Identify which cell holds the provided text, then report its (x, y) central coordinate. 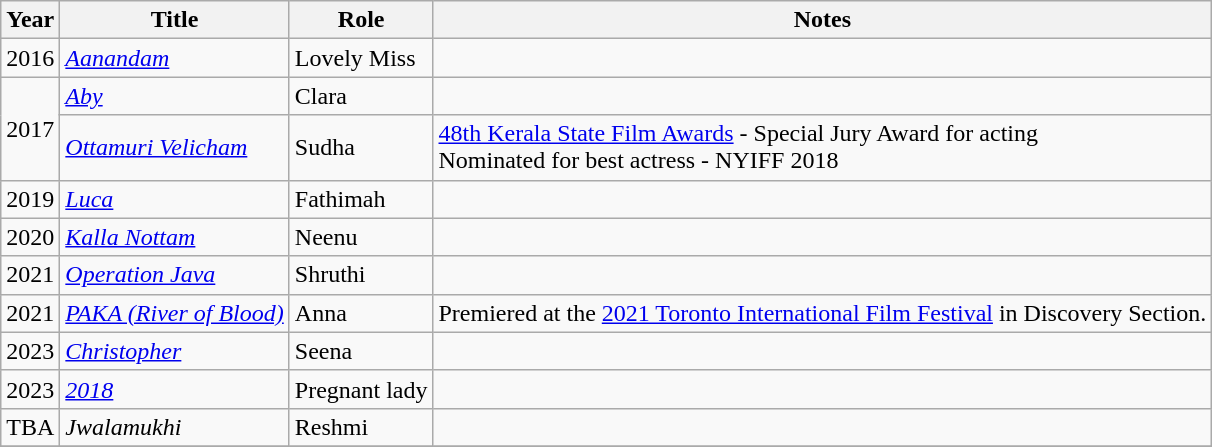
TBA (30, 427)
Reshmi (361, 427)
Operation Java (174, 275)
Seena (361, 351)
Fathimah (361, 199)
Sudha (361, 148)
Luca (174, 199)
Lovely Miss (361, 58)
Ottamuri Velicham (174, 148)
Christopher (174, 351)
Shruthi (361, 275)
Year (30, 20)
Kalla Nottam (174, 237)
2020 (30, 237)
Notes (822, 20)
Pregnant lady (361, 389)
Aby (174, 96)
Role (361, 20)
PAKA (River of Blood) (174, 313)
Premiered at the 2021 Toronto International Film Festival in Discovery Section. (822, 313)
2019 (30, 199)
Neenu (361, 237)
48th Kerala State Film Awards - Special Jury Award for actingNominated for best actress - NYIFF 2018 (822, 148)
Anna (361, 313)
2017 (30, 128)
2018 (174, 389)
2016 (30, 58)
Clara (361, 96)
Jwalamukhi (174, 427)
Aanandam (174, 58)
Title (174, 20)
